Find where the given text appears and provide that cell's center as [X, Y] coordinate. 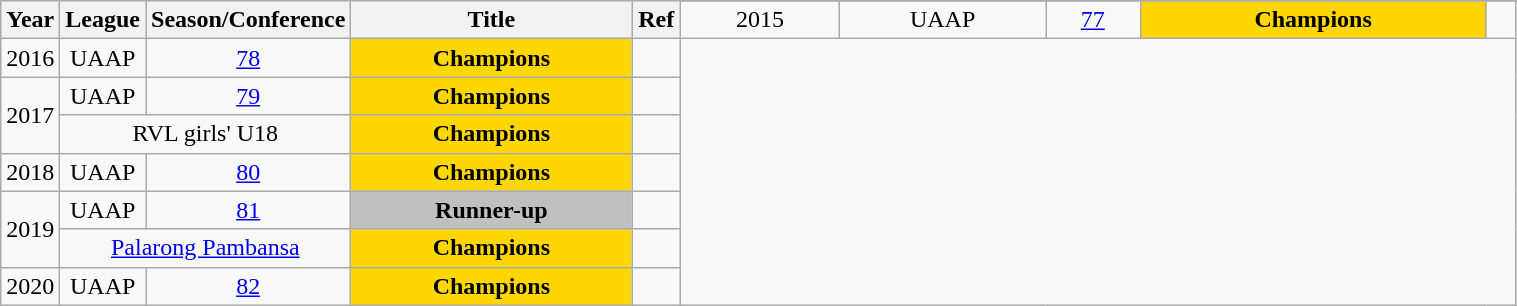
79 [248, 96]
League [103, 20]
Ref [656, 20]
Runner-up [492, 210]
Season/Conference [248, 20]
2015 [760, 20]
2020 [30, 286]
RVL girls' U18 [206, 134]
2017 [30, 115]
80 [248, 172]
81 [248, 210]
2018 [30, 172]
2019 [30, 229]
Palarong Pambansa [206, 248]
Year [30, 20]
82 [248, 286]
77 [1093, 20]
78 [248, 58]
2016 [30, 58]
Title [492, 20]
